Locate the cell with the specified text and output its [x, y] center coordinate. 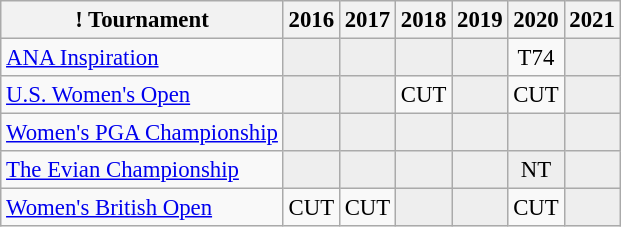
! Tournament [142, 20]
NT [536, 170]
Women's PGA Championship [142, 133]
ANA Inspiration [142, 58]
The Evian Championship [142, 170]
2021 [592, 20]
2017 [367, 20]
U.S. Women's Open [142, 95]
2016 [311, 20]
2018 [424, 20]
2020 [536, 20]
T74 [536, 58]
2019 [480, 20]
Women's British Open [142, 208]
